Search for the cell housing the specified text and yield its (X, Y) center coordinate. 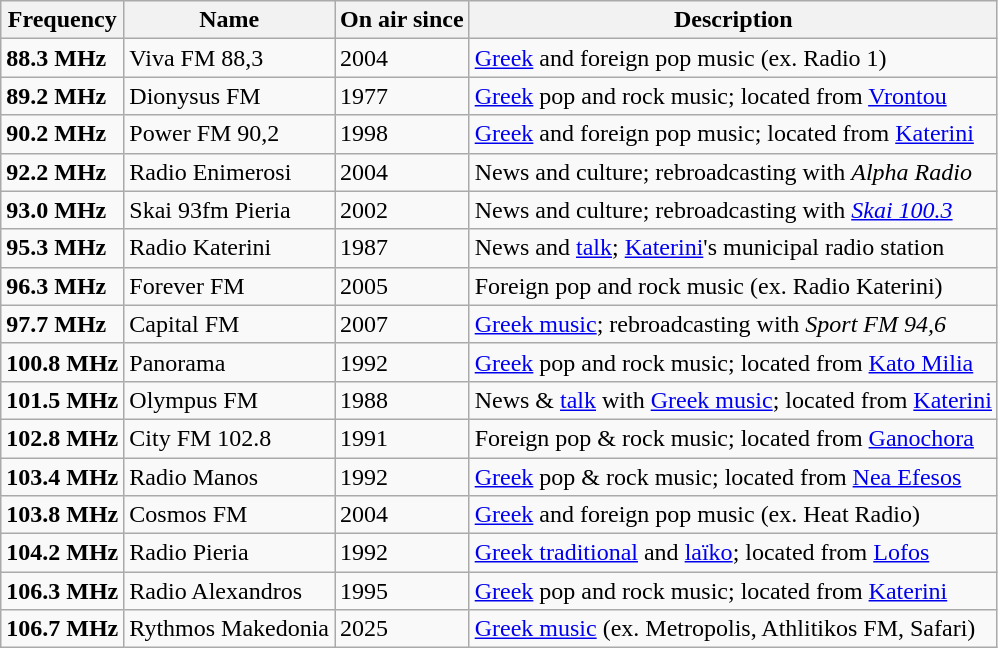
90.2 MHz (62, 134)
Greek pop & rock music; located from Nea Efesos (733, 477)
1995 (402, 591)
Greek and foreign pop music (ex. Heat Radio) (733, 515)
Dionysus FM (230, 96)
News and culture; rebroadcasting with Skai 100.3 (733, 210)
Greek and foreign pop music (ex. Radio 1) (733, 58)
Greek music; rebroadcasting with Sport FM 94,6 (733, 324)
News and culture; rebroadcasting with Alpha Radio (733, 172)
Panorama (230, 362)
104.2 MHz (62, 553)
Skai 93fm Pieria (230, 210)
2002 (402, 210)
News and talk; Katerini's municipal radio station (733, 248)
101.5 MHz (62, 400)
Greek pop and rock music; located from Katerini (733, 591)
Cosmos FM (230, 515)
Greek and foreign pop music; located from Katerini (733, 134)
95.3 MHz (62, 248)
Radio Enimerosi (230, 172)
1988 (402, 400)
93.0 MHz (62, 210)
Radio Katerini (230, 248)
103.4 MHz (62, 477)
106.3 MHz (62, 591)
102.8 MHz (62, 438)
2007 (402, 324)
City FM 102.8 (230, 438)
On air since (402, 20)
Viva FM 88,3 (230, 58)
Description (733, 20)
Rythmos Makedonia (230, 629)
1991 (402, 438)
106.7 MHz (62, 629)
Radio Manos (230, 477)
100.8 MHz (62, 362)
News & talk with Greek music; located from Katerini (733, 400)
Foreign pop and rock music (ex. Radio Katerini) (733, 286)
Frequency (62, 20)
Olympus FM (230, 400)
1987 (402, 248)
Greek traditional and laïko; located from Lofos (733, 553)
Forever FM (230, 286)
2025 (402, 629)
Greek pop and rock music; located from Vrontou (733, 96)
1977 (402, 96)
Foreign pop & rock music; located from Ganochora (733, 438)
89.2 MHz (62, 96)
96.3 MHz (62, 286)
Name (230, 20)
2005 (402, 286)
1998 (402, 134)
Radio Pieria (230, 553)
Greek music (ex. Metropolis, Athlitikos FM, Safari) (733, 629)
Greek pop and rock music; located from Kato Milia (733, 362)
Capital FM (230, 324)
Radio Alexandros (230, 591)
Power FM 90,2 (230, 134)
103.8 MHz (62, 515)
92.2 MHz (62, 172)
88.3 MHz (62, 58)
97.7 MHz (62, 324)
